Output the (x, y) coordinate of the center of the cell containing the given text.  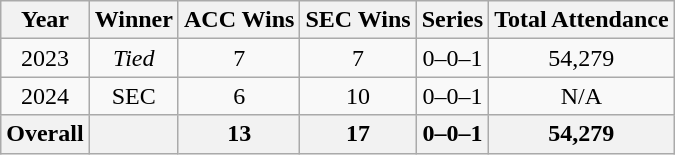
Series (452, 20)
6 (239, 96)
Overall (45, 134)
Winner (134, 20)
N/A (582, 96)
ACC Wins (239, 20)
13 (239, 134)
Year (45, 20)
2023 (45, 58)
SEC (134, 96)
10 (358, 96)
17 (358, 134)
2024 (45, 96)
Total Attendance (582, 20)
SEC Wins (358, 20)
Tied (134, 58)
